Pinpoint the cell where the given text exists, returning its [x, y] midpoint coordinate. 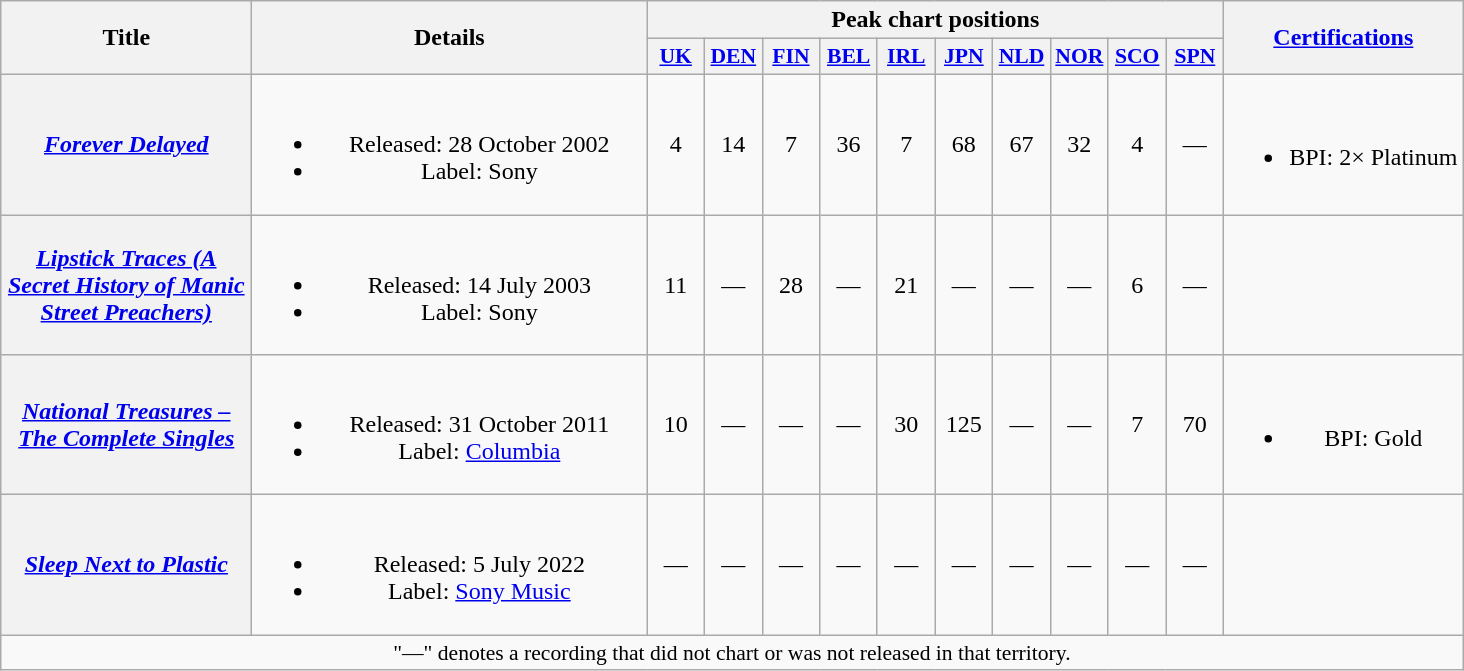
67 [1022, 144]
Released: 14 July 2003Label: Sony [450, 284]
28 [791, 284]
10 [676, 425]
SPN [1195, 57]
Released: 28 October 2002Label: Sony [450, 144]
6 [1137, 284]
DEN [734, 57]
BEL [849, 57]
70 [1195, 425]
Forever Delayed [126, 144]
Details [450, 38]
Lipstick Traces (A Secret History of Manic Street Preachers) [126, 284]
36 [849, 144]
BPI: 2× Platinum [1344, 144]
125 [964, 425]
Certifications [1344, 38]
Released: 5 July 2022Label: Sony Music [450, 565]
NOR [1079, 57]
21 [906, 284]
Title [126, 38]
FIN [791, 57]
National Treasures – The Complete Singles [126, 425]
BPI: Gold [1344, 425]
68 [964, 144]
Peak chart positions [936, 20]
"—" denotes a recording that did not chart or was not released in that territory. [732, 653]
SCO [1137, 57]
Released: 31 October 2011Label: Columbia [450, 425]
JPN [964, 57]
32 [1079, 144]
UK [676, 57]
11 [676, 284]
30 [906, 425]
NLD [1022, 57]
IRL [906, 57]
Sleep Next to Plastic [126, 565]
14 [734, 144]
